Extract the [x, y] coordinate from the center of the cell holding the provided text.  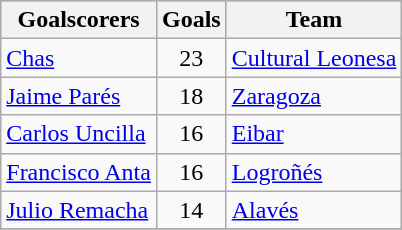
Jaime Parés [79, 96]
Carlos Uncilla [79, 134]
23 [191, 58]
Goalscorers [79, 20]
Team [314, 20]
18 [191, 96]
Logroñés [314, 172]
Julio Remacha [79, 210]
Francisco Anta [79, 172]
Eibar [314, 134]
14 [191, 210]
Goals [191, 20]
Zaragoza [314, 96]
Cultural Leonesa [314, 58]
Alavés [314, 210]
Chas [79, 58]
